For the text-containing cell, return its midpoint in [X, Y] coordinate format. 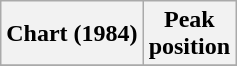
Chart (1984) [72, 34]
Peakposition [189, 34]
